Return [x, y] of the center of cell containing provided text 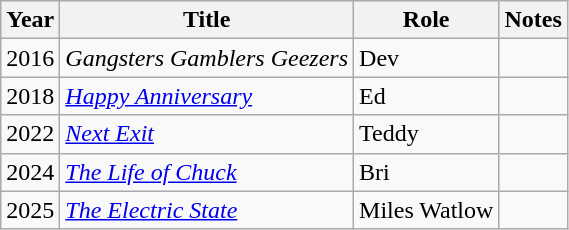
The Electric State [207, 210]
Next Exit [207, 134]
Notes [533, 20]
2016 [30, 58]
Gangsters Gamblers Geezers [207, 58]
The Life of Chuck [207, 172]
Role [426, 20]
Miles Watlow [426, 210]
Year [30, 20]
Title [207, 20]
2018 [30, 96]
2024 [30, 172]
Ed [426, 96]
2022 [30, 134]
2025 [30, 210]
Bri [426, 172]
Teddy [426, 134]
Dev [426, 58]
Happy Anniversary [207, 96]
